Extract the (X, Y) coordinate from the center of the cell holding the provided text.  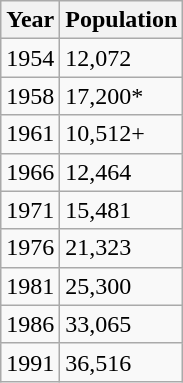
17,200* (122, 96)
12,072 (122, 58)
12,464 (122, 172)
21,323 (122, 248)
36,516 (122, 362)
1991 (30, 362)
10,512+ (122, 134)
1954 (30, 58)
1961 (30, 134)
25,300 (122, 286)
1966 (30, 172)
1976 (30, 248)
1958 (30, 96)
1971 (30, 210)
15,481 (122, 210)
Population (122, 20)
33,065 (122, 324)
1986 (30, 324)
1981 (30, 286)
Year (30, 20)
